Output the [X, Y] coordinate of the center of the cell containing the given text.  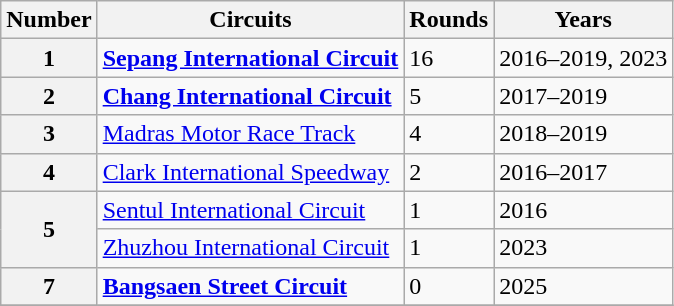
Years [584, 20]
Number [49, 20]
2023 [584, 248]
Chang International Circuit [250, 96]
16 [449, 58]
2025 [584, 286]
2016–2017 [584, 172]
Zhuzhou International Circuit [250, 248]
Rounds [449, 20]
2018–2019 [584, 134]
Sentul International Circuit [250, 210]
0 [449, 286]
Bangsaen Street Circuit [250, 286]
Circuits [250, 20]
7 [49, 286]
2017–2019 [584, 96]
3 [49, 134]
Sepang International Circuit [250, 58]
Madras Motor Race Track [250, 134]
2016–2019, 2023 [584, 58]
2016 [584, 210]
Clark International Speedway [250, 172]
